For the text-containing cell, return its midpoint in (X, Y) coordinate format. 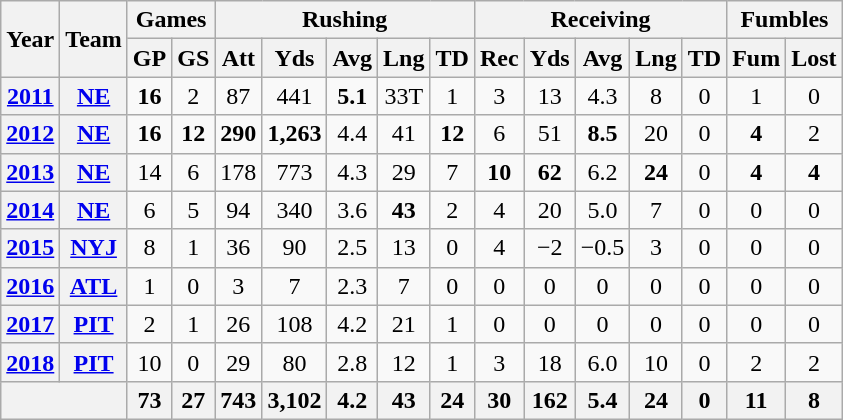
80 (294, 362)
73 (149, 400)
5.0 (602, 210)
4.4 (352, 134)
6.2 (602, 172)
2018 (30, 362)
340 (294, 210)
NYJ (94, 248)
Fum (756, 58)
94 (238, 210)
Rec (499, 58)
2012 (30, 134)
33T (404, 96)
14 (149, 172)
773 (294, 172)
5.4 (602, 400)
Receiving (600, 20)
3.6 (352, 210)
441 (294, 96)
5.1 (352, 96)
87 (238, 96)
162 (550, 400)
2.3 (352, 286)
8.5 (602, 134)
108 (294, 324)
2.5 (352, 248)
3,102 (294, 400)
51 (550, 134)
Att (238, 58)
18 (550, 362)
26 (238, 324)
−2 (550, 248)
Year (30, 39)
2015 (30, 248)
Rushing (345, 20)
2016 (30, 286)
2017 (30, 324)
36 (238, 248)
Games (170, 20)
ATL (94, 286)
2.8 (352, 362)
290 (238, 134)
2013 (30, 172)
30 (499, 400)
178 (238, 172)
2011 (30, 96)
Team (94, 39)
GS (194, 58)
27 (194, 400)
6.0 (602, 362)
Fumbles (784, 20)
743 (238, 400)
GP (149, 58)
90 (294, 248)
1,263 (294, 134)
2014 (30, 210)
−0.5 (602, 248)
21 (404, 324)
62 (550, 172)
41 (404, 134)
5 (194, 210)
11 (756, 400)
Lost (814, 58)
